Identify which cell holds the provided text, then report its [x, y] central coordinate. 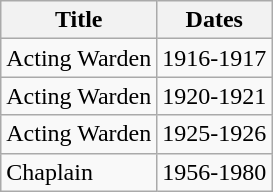
Chaplain [79, 172]
1920-1921 [214, 96]
1925-1926 [214, 134]
Title [79, 20]
1916-1917 [214, 58]
Dates [214, 20]
1956-1980 [214, 172]
